Scan for the cell matching the given text and deliver its (X, Y) coordinate at center. 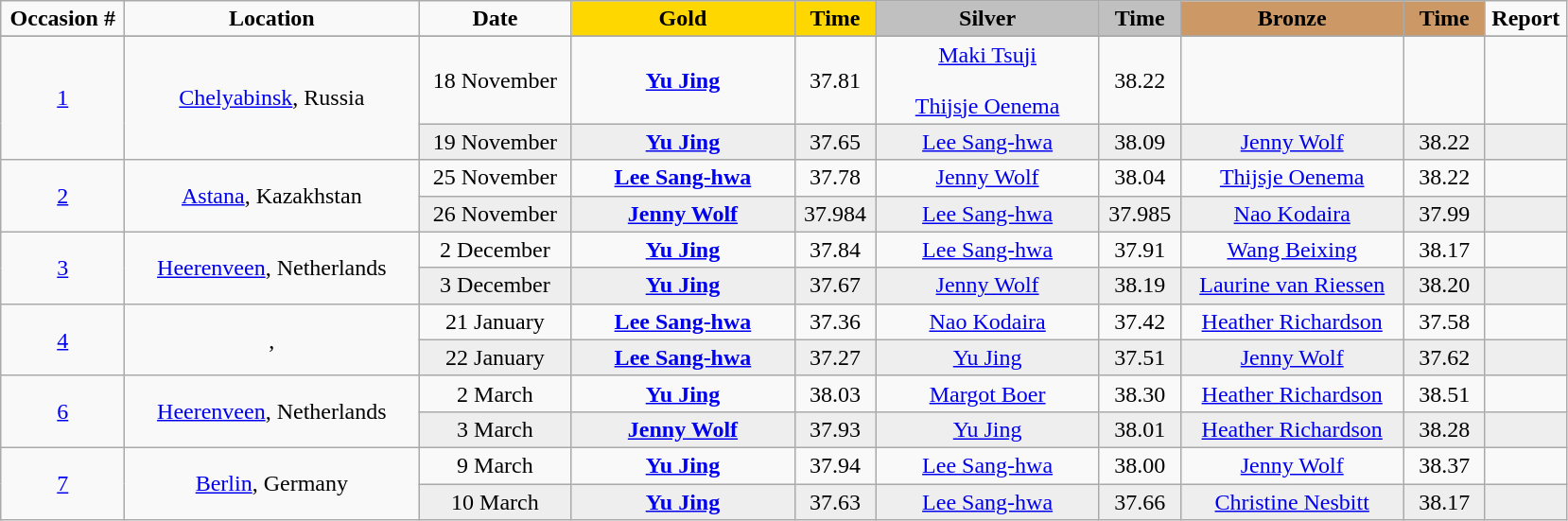
1 (62, 98)
Laurine van Riessen (1292, 286)
7 (62, 483)
38.19 (1140, 286)
38.03 (835, 393)
37.985 (1140, 214)
37.91 (1140, 250)
Report (1525, 19)
3 December (496, 286)
38.20 (1444, 286)
25 November (496, 178)
22 January (496, 357)
38.09 (1140, 142)
Occasion # (62, 19)
2 March (496, 393)
Margot Boer (987, 393)
37.94 (835, 465)
Location (272, 19)
37.81 (835, 80)
38.30 (1140, 393)
Chelyabinsk, Russia (272, 98)
2 December (496, 250)
37.984 (835, 214)
Silver (987, 19)
Gold (683, 19)
37.78 (835, 178)
37.99 (1444, 214)
37.51 (1140, 357)
Wang Beixing (1292, 250)
2 (62, 196)
38.37 (1444, 465)
38.04 (1140, 178)
38.01 (1140, 429)
9 March (496, 465)
Christine Nesbitt (1292, 502)
Thijsje Oenema (1292, 178)
Date (496, 19)
37.66 (1140, 502)
37.58 (1444, 321)
6 (62, 411)
37.84 (835, 250)
37.27 (835, 357)
26 November (496, 214)
37.42 (1140, 321)
37.36 (835, 321)
Astana, Kazakhstan (272, 196)
Bronze (1292, 19)
37.63 (835, 502)
Berlin, Germany (272, 483)
19 November (496, 142)
37.65 (835, 142)
38.28 (1444, 429)
Maki TsujiThijsje Oenema (987, 80)
37.93 (835, 429)
38.00 (1140, 465)
38.51 (1444, 393)
3 (62, 268)
10 March (496, 502)
3 March (496, 429)
, (272, 339)
37.67 (835, 286)
37.62 (1444, 357)
21 January (496, 321)
18 November (496, 80)
4 (62, 339)
